Output the (X, Y) coordinate of the center of the cell containing the given text.  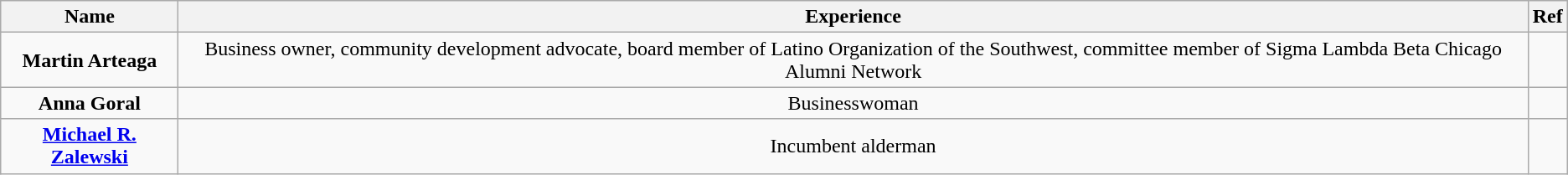
Martin Arteaga (90, 60)
Experience (853, 17)
Ref (1548, 17)
Anna Goral (90, 103)
Incumbent alderman (853, 146)
Name (90, 17)
Michael R. Zalewski (90, 146)
Businesswoman (853, 103)
